Locate the cell with the specified text and output its [X, Y] center coordinate. 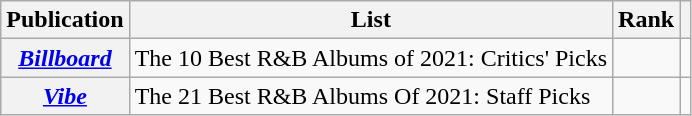
Vibe [65, 96]
Publication [65, 20]
Rank [646, 20]
Billboard [65, 58]
The 10 Best R&B Albums of 2021: Critics' Picks [370, 58]
List [370, 20]
The 21 Best R&B Albums Of 2021: Staff Picks [370, 96]
